Return [X, Y] of the center of cell containing provided text 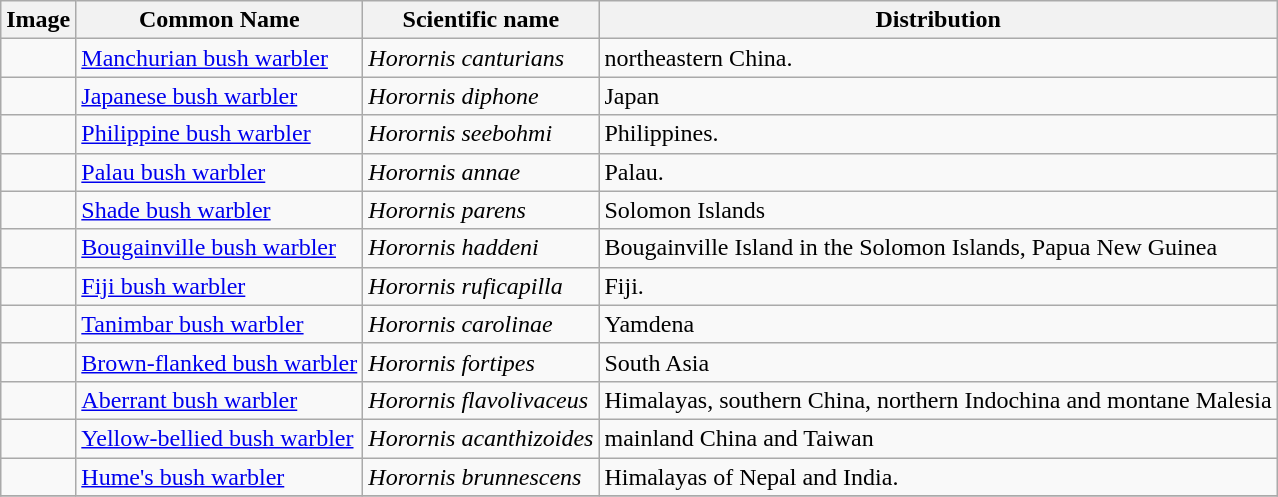
Palau. [938, 172]
Shade bush warbler [220, 210]
Common Name [220, 20]
northeastern China. [938, 58]
Japanese bush warbler [220, 96]
Fiji. [938, 286]
Yellow-bellied bush warbler [220, 438]
Manchurian bush warbler [220, 58]
Image [38, 20]
Horornis brunnescens [481, 477]
mainland China and Taiwan [938, 438]
Aberrant bush warbler [220, 400]
Fiji bush warbler [220, 286]
Horornis parens [481, 210]
Horornis diphone [481, 96]
Horornis acanthizoides [481, 438]
Bougainville bush warbler [220, 248]
Hume's bush warbler [220, 477]
Philippine bush warbler [220, 134]
Horornis haddeni [481, 248]
Bougainville Island in the Solomon Islands, Papua New Guinea [938, 248]
Palau bush warbler [220, 172]
Himalayas, southern China, northern Indochina and montane Malesia [938, 400]
Japan [938, 96]
Horornis ruficapilla [481, 286]
Yamdena [938, 324]
Horornis annae [481, 172]
Solomon Islands [938, 210]
Horornis seebohmi [481, 134]
Horornis carolinae [481, 324]
Distribution [938, 20]
Brown-flanked bush warbler [220, 362]
Horornis canturians [481, 58]
Himalayas of Nepal and India. [938, 477]
Tanimbar bush warbler [220, 324]
Scientific name [481, 20]
South Asia [938, 362]
Horornis flavolivaceus [481, 400]
Philippines. [938, 134]
Horornis fortipes [481, 362]
